Extract the [X, Y] coordinate from the center of the cell holding the provided text.  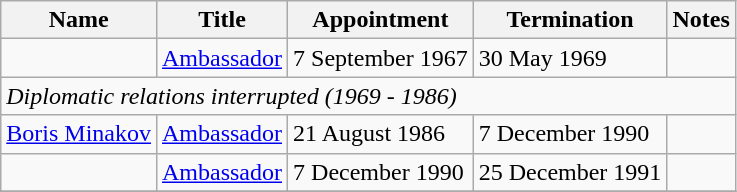
7 September 1967 [381, 58]
Appointment [381, 20]
30 May 1969 [570, 58]
21 August 1986 [381, 134]
Termination [570, 20]
Diplomatic relations interrupted (1969 - 1986) [368, 96]
Notes [701, 20]
25 December 1991 [570, 172]
Boris Minakov [79, 134]
Title [222, 20]
Name [79, 20]
